Capture the cell that displays the provided text and extract its [X, Y] central coordinate. 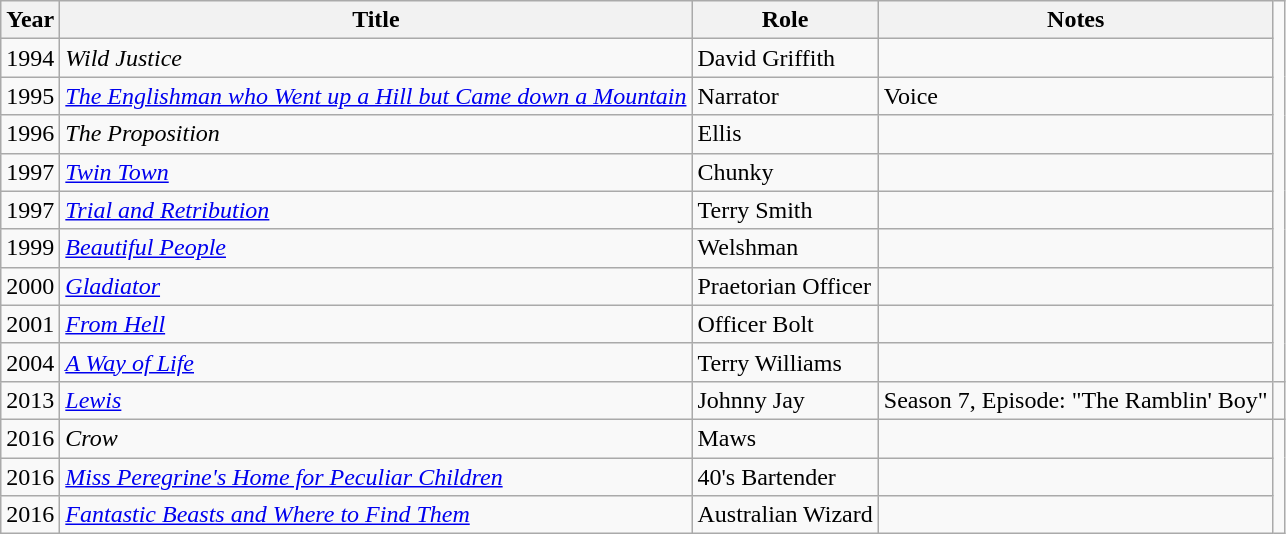
A Way of Life [376, 362]
2000 [30, 286]
Miss Peregrine's Home for Peculiar Children [376, 477]
Praetorian Officer [785, 286]
1995 [30, 96]
1999 [30, 248]
Australian Wizard [785, 515]
Gladiator [376, 286]
Trial and Retribution [376, 210]
2001 [30, 324]
Chunky [785, 172]
Notes [1076, 20]
The Proposition [376, 134]
Maws [785, 438]
40's Bartender [785, 477]
Title [376, 20]
Crow [376, 438]
1994 [30, 58]
Officer Bolt [785, 324]
Lewis [376, 400]
The Englishman who Went up a Hill but Came down a Mountain [376, 96]
Terry Smith [785, 210]
1996 [30, 134]
Voice [1076, 96]
Fantastic Beasts and Where to Find Them [376, 515]
Season 7, Episode: "The Ramblin' Boy" [1076, 400]
Welshman [785, 248]
Role [785, 20]
Narrator [785, 96]
Terry Williams [785, 362]
David Griffith [785, 58]
Twin Town [376, 172]
Johnny Jay [785, 400]
Beautiful People [376, 248]
2004 [30, 362]
Year [30, 20]
2013 [30, 400]
Ellis [785, 134]
Wild Justice [376, 58]
From Hell [376, 324]
